Determine the [X, Y] coordinate at the center of the cell enclosing the given text.  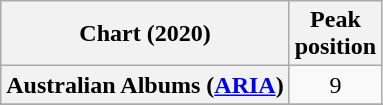
Peakposition [335, 34]
9 [335, 85]
Australian Albums (ARIA) [145, 85]
Chart (2020) [145, 34]
